Identify which cell holds the provided text, then report its (x, y) central coordinate. 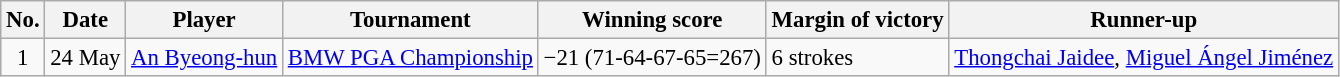
Date (86, 20)
Player (204, 20)
6 strokes (858, 58)
No. (23, 20)
Tournament (410, 20)
Thongchai Jaidee, Miguel Ángel Jiménez (1144, 58)
−21 (71-64-67-65=267) (652, 58)
An Byeong-hun (204, 58)
Margin of victory (858, 20)
BMW PGA Championship (410, 58)
24 May (86, 58)
Winning score (652, 20)
1 (23, 58)
Runner-up (1144, 20)
